Extract the [x, y] coordinate from the center of the cell holding the provided text.  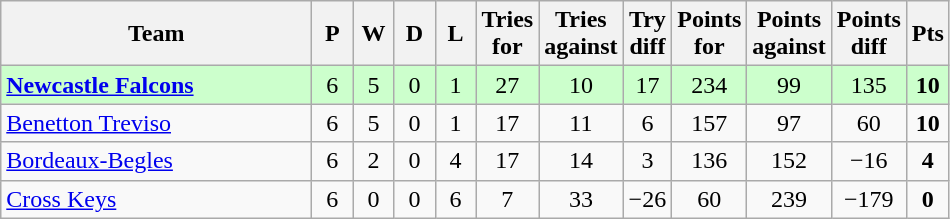
Try diff [648, 34]
D [414, 34]
Benetton Treviso [156, 123]
Pts [928, 34]
P [332, 34]
27 [508, 85]
Points for [710, 34]
−26 [648, 199]
157 [710, 123]
99 [789, 85]
33 [581, 199]
239 [789, 199]
152 [789, 161]
7 [508, 199]
234 [710, 85]
3 [648, 161]
−179 [868, 199]
Cross Keys [156, 199]
Team [156, 34]
−16 [868, 161]
Points diff [868, 34]
136 [710, 161]
Bordeaux-Begles [156, 161]
W [374, 34]
14 [581, 161]
Tries against [581, 34]
Points against [789, 34]
11 [581, 123]
97 [789, 123]
135 [868, 85]
Tries for [508, 34]
L [456, 34]
Newcastle Falcons [156, 85]
2 [374, 161]
